Return the [x, y] coordinate for the center point of the cell that contains the specified text.  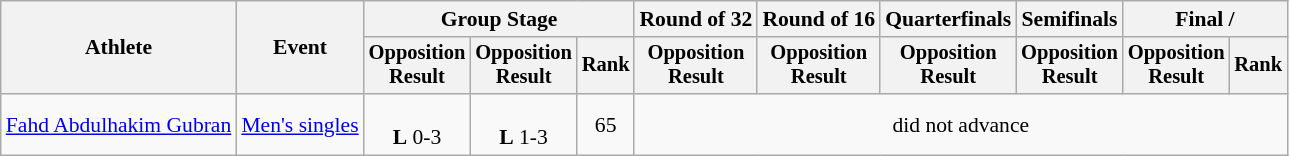
Event [300, 48]
Final / [1205, 19]
L 1-3 [524, 124]
Men's singles [300, 124]
Semifinals [1070, 19]
L 0-3 [418, 124]
Athlete [119, 48]
Round of 16 [818, 19]
Round of 32 [696, 19]
65 [606, 124]
did not advance [960, 124]
Quarterfinals [948, 19]
Fahd Abdulhakim Gubran [119, 124]
Group Stage [500, 19]
